Output the (X, Y) coordinate of the center of the cell containing the given text.  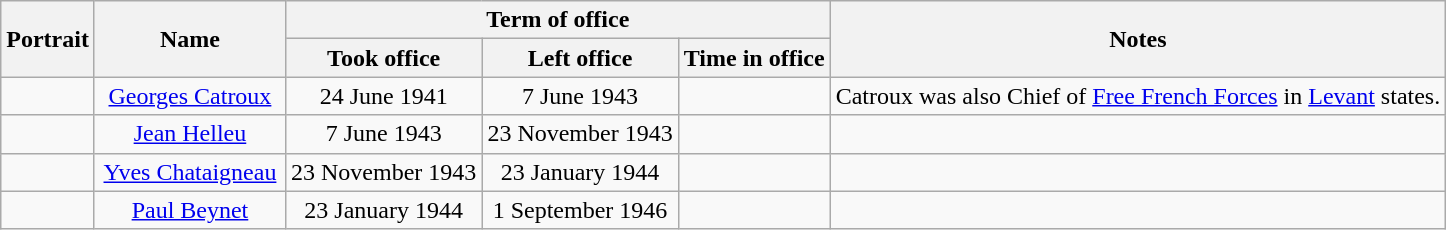
Portrait (48, 39)
Paul Beynet (190, 210)
Took office (383, 58)
Left office (580, 58)
Yves Chataigneau (190, 172)
24 June 1941 (383, 96)
Georges Catroux (190, 96)
Term of office (558, 20)
Catroux was also Chief of Free French Forces in Levant states. (1138, 96)
1 September 1946 (580, 210)
Jean Helleu (190, 134)
Time in office (754, 58)
Name (190, 39)
Notes (1138, 39)
